Scan for the cell matching the given text and deliver its [x, y] coordinate at center. 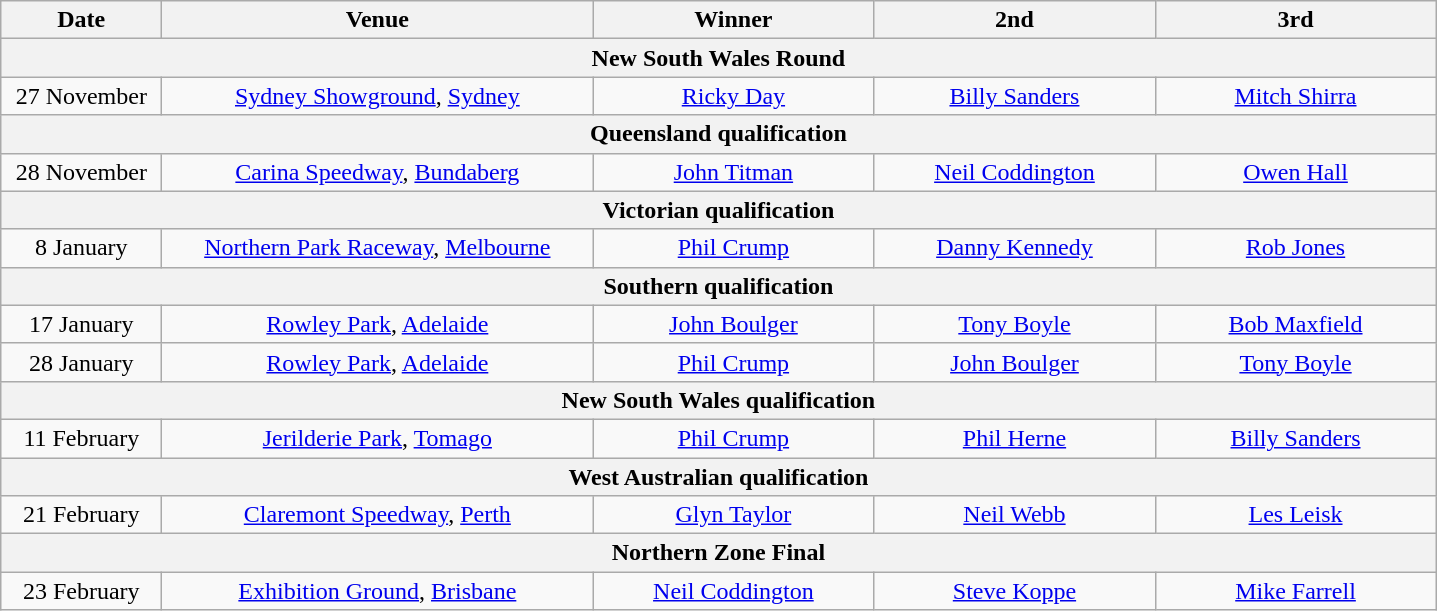
Neil Webb [1014, 515]
28 January [82, 362]
11 February [82, 438]
New South Wales qualification [718, 400]
Northern Park Raceway, Melbourne [378, 248]
8 January [82, 248]
Venue [378, 20]
Carina Speedway, Bundaberg [378, 172]
17 January [82, 324]
Phil Herne [1014, 438]
Danny Kennedy [1014, 248]
Bob Maxfield [1296, 324]
2nd [1014, 20]
Winner [734, 20]
27 November [82, 96]
21 February [82, 515]
Rob Jones [1296, 248]
West Australian qualification [718, 477]
28 November [82, 172]
Jerilderie Park, Tomago [378, 438]
23 February [82, 591]
Southern qualification [718, 286]
Claremont Speedway, Perth [378, 515]
Owen Hall [1296, 172]
3rd [1296, 20]
Victorian qualification [718, 210]
John Titman [734, 172]
Date [82, 20]
Mike Farrell [1296, 591]
Mitch Shirra [1296, 96]
Sydney Showground, Sydney [378, 96]
Exhibition Ground, Brisbane [378, 591]
Les Leisk [1296, 515]
Northern Zone Final [718, 553]
Ricky Day [734, 96]
Queensland qualification [718, 134]
New South Wales Round [718, 58]
Steve Koppe [1014, 591]
Glyn Taylor [734, 515]
